Find where the given text appears and provide that cell's center as [X, Y] coordinate. 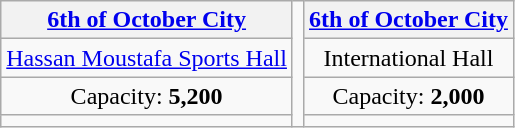
Capacity: 2,000 [409, 96]
Hassan Moustafa Sports Hall [147, 58]
Capacity: 5,200 [147, 96]
International Hall [409, 58]
